Output the [X, Y] coordinate of the center of the cell containing the given text.  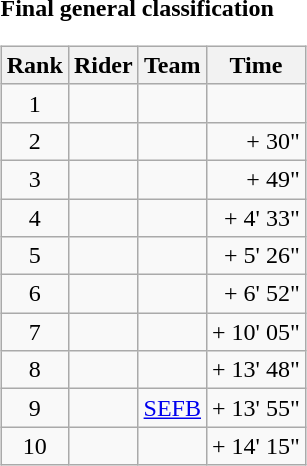
+ 14' 15" [256, 446]
3 [34, 179]
+ 30" [256, 141]
7 [34, 332]
+ 5' 26" [256, 256]
+ 49" [256, 179]
+ 4' 33" [256, 217]
Team [172, 65]
4 [34, 217]
+ 13' 48" [256, 370]
+ 6' 52" [256, 294]
5 [34, 256]
+ 10' 05" [256, 332]
+ 13' 55" [256, 408]
6 [34, 294]
SEFB [172, 408]
Rank [34, 65]
10 [34, 446]
2 [34, 141]
Rider [103, 65]
Time [256, 65]
8 [34, 370]
9 [34, 408]
1 [34, 103]
